Pinpoint the cell where the given text exists, returning its [x, y] midpoint coordinate. 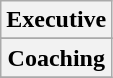
Executive [56, 20]
Coaching [56, 58]
